Capture the cell that displays the provided text and extract its [x, y] central coordinate. 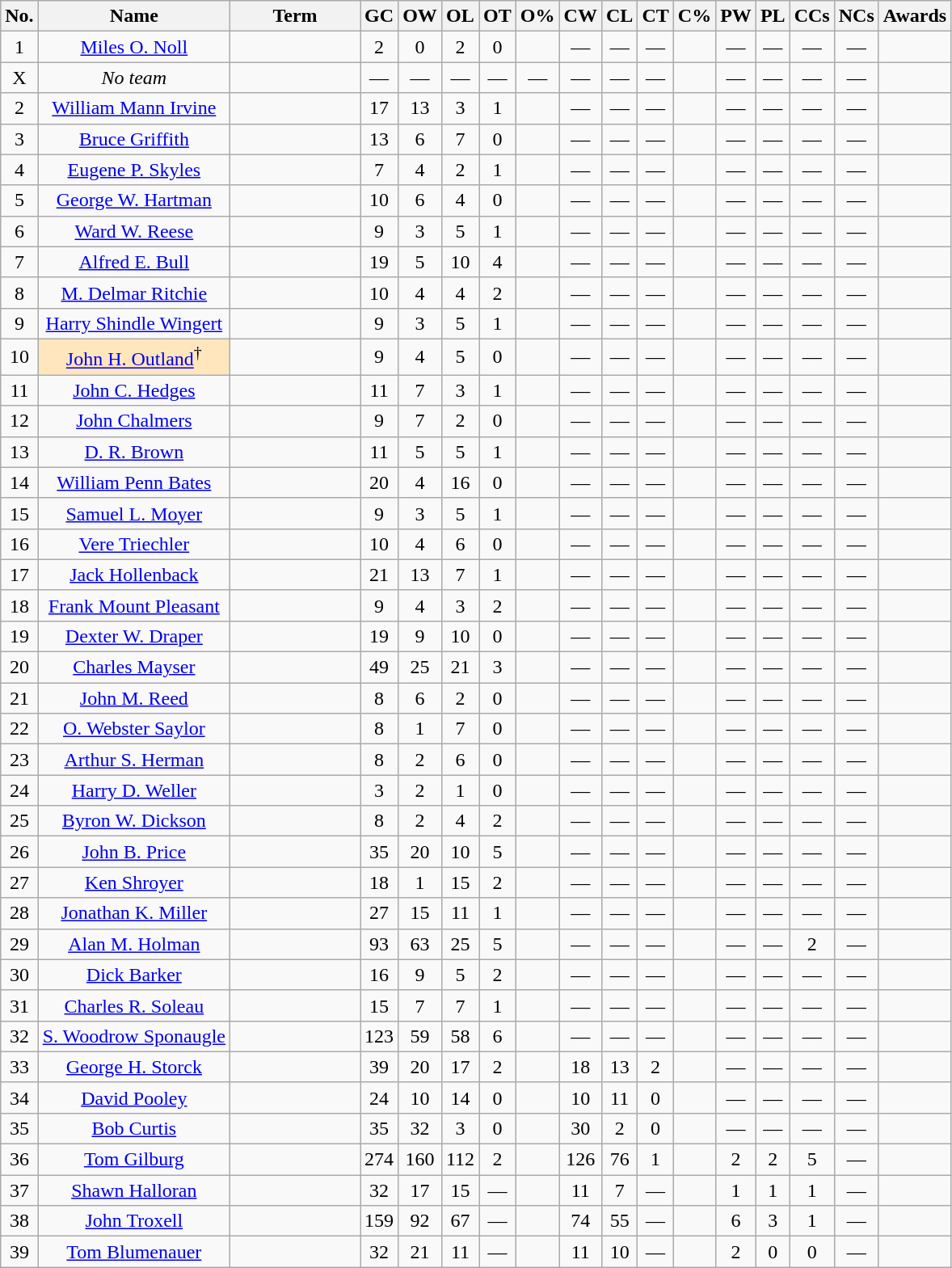
Alan M. Holman [134, 944]
Samuel L. Moyer [134, 513]
O% [537, 16]
PW [736, 16]
OT [498, 16]
38 [19, 1221]
John Chalmers [134, 421]
159 [380, 1221]
No team [134, 78]
C% [694, 16]
93 [380, 944]
John C. Hedges [134, 390]
Tom Blumenauer [134, 1252]
Bruce Griffith [134, 139]
26 [19, 852]
12 [19, 421]
Frank Mount Pleasant [134, 605]
Eugene P. Skyles [134, 170]
John B. Price [134, 852]
Ken Shroyer [134, 883]
OW [420, 16]
Harry Shindle Wingert [134, 323]
63 [420, 944]
Byron W. Dickson [134, 821]
CW [580, 16]
Shawn Halloran [134, 1190]
Harry D. Weller [134, 790]
NCs [857, 16]
28 [19, 913]
Miles O. Noll [134, 47]
CCs [811, 16]
23 [19, 760]
112 [460, 1160]
67 [460, 1221]
William Penn Bates [134, 482]
PL [773, 16]
Dick Barker [134, 975]
59 [420, 1036]
William Mann Irvine [134, 108]
Arthur S. Herman [134, 760]
X [19, 78]
Awards [915, 16]
Jack Hollenback [134, 575]
M. Delmar Ritchie [134, 293]
George W. Hartman [134, 200]
George H. Storck [134, 1067]
S. Woodrow Sponaugle [134, 1036]
GC [380, 16]
Charles Mayser [134, 668]
55 [619, 1221]
No. [19, 16]
49 [380, 668]
123 [380, 1036]
Term [296, 16]
Charles R. Soleau [134, 1005]
OL [460, 16]
126 [580, 1160]
CT [655, 16]
74 [580, 1221]
John M. Reed [134, 698]
33 [19, 1067]
76 [619, 1160]
274 [380, 1160]
92 [420, 1221]
Alfred E. Bull [134, 262]
Bob Curtis [134, 1128]
O. Webster Saylor [134, 729]
Ward W. Reese [134, 231]
37 [19, 1190]
John Troxell [134, 1221]
Tom Gilburg [134, 1160]
22 [19, 729]
John H. Outland† [134, 357]
Vere Triechler [134, 544]
D. R. Brown [134, 452]
Name [134, 16]
Dexter W. Draper [134, 636]
David Pooley [134, 1097]
36 [19, 1160]
29 [19, 944]
160 [420, 1160]
Jonathan K. Miller [134, 913]
CL [619, 16]
58 [460, 1036]
34 [19, 1097]
31 [19, 1005]
